Provide the [x, y] coordinate of the cell's center where the given text is located.  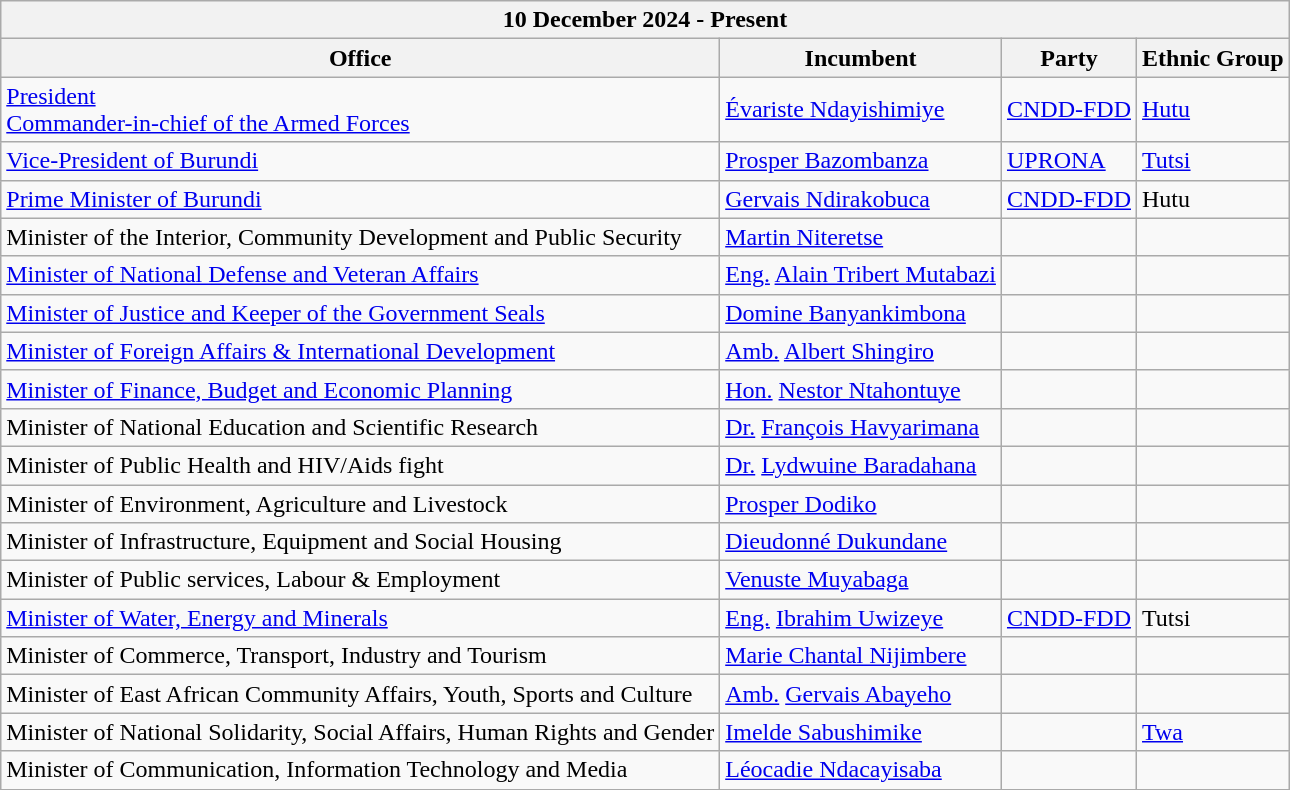
Office [360, 58]
Minister of Finance, Budget and Economic Planning [360, 389]
Minister of Public services, Labour & Employment [360, 580]
Amb. Albert Shingiro [861, 351]
Léocadie Ndacayisaba [861, 770]
Dr. François Havyarimana [861, 427]
Imelde Sabushimike [861, 732]
Eng. Ibrahim Uwizeye [861, 618]
Eng. Alain Tribert Mutabazi [861, 275]
Twa [1214, 732]
Prosper Dodiko [861, 503]
Ethnic Group [1214, 58]
Party [1068, 58]
Minister of Communication, Information Technology and Media [360, 770]
Prime Minister of Burundi [360, 199]
Incumbent [861, 58]
Minister of National Solidarity, Social Affairs, Human Rights and Gender [360, 732]
Minister of the Interior, Community Development and Public Security [360, 237]
10 December 2024 - Present [645, 20]
Évariste Ndayishimiye [861, 110]
President Commander-in-chief of the Armed Forces [360, 110]
Hon. Nestor Ntahontuye [861, 389]
Minister of Water, Energy and Minerals [360, 618]
Dieudonné Dukundane [861, 542]
Minister of National Defense and Veteran Affairs [360, 275]
Minister of Environment, Agriculture and Livestock [360, 503]
Marie Chantal Nijimbere [861, 656]
Minister of Justice and Keeper of the Government Seals [360, 313]
Amb. Gervais Abayeho [861, 694]
Minister of Public Health and HIV/Aids fight [360, 465]
Minister of Commerce, Transport, Industry and Tourism [360, 656]
Prosper Bazombanza [861, 161]
Minister of Foreign Affairs & International Development [360, 351]
Domine Banyankimbona [861, 313]
Venuste Muyabaga [861, 580]
Martin Niteretse [861, 237]
Minister of National Education and Scientific Research [360, 427]
Minister of Infrastructure, Equipment and Social Housing [360, 542]
Minister of East African Community Affairs, Youth, Sports and Culture [360, 694]
UPRONA [1068, 161]
Vice-President of Burundi [360, 161]
Dr. Lydwuine Baradahana [861, 465]
Gervais Ndirakobuca [861, 199]
